Find where the given text appears and provide that cell's center as (x, y) coordinate. 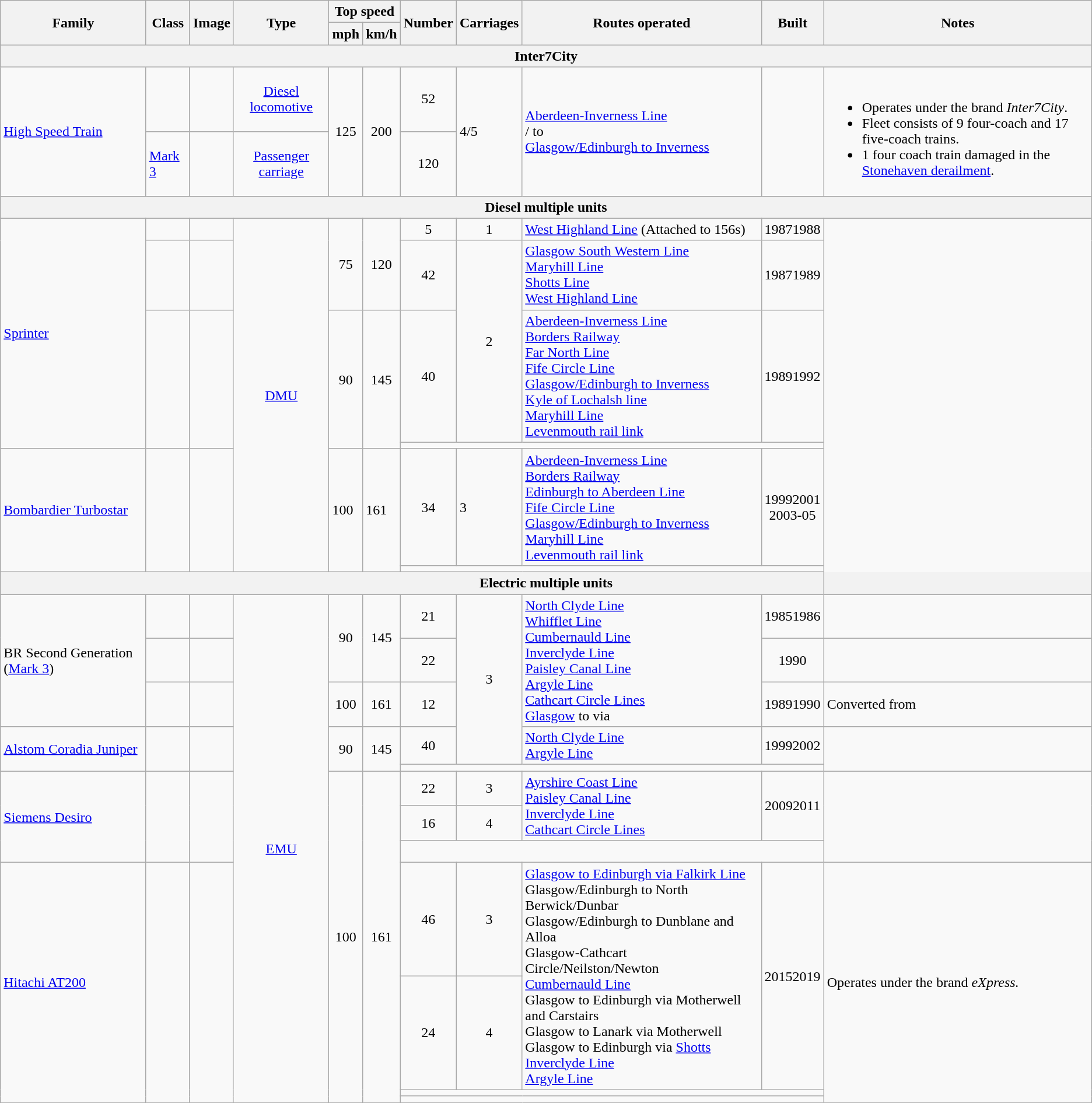
42 (428, 275)
4/5 (489, 132)
5 (428, 229)
2 (489, 341)
19891990 (792, 705)
19871989 (792, 275)
Aberdeen-Inverness LineBorders RailwayEdinburgh to Aberdeen LineFife Circle LineGlasgow/Edinburgh to InvernessMaryhill LineLevenmouth rail link (642, 507)
21 (428, 616)
EMU (281, 848)
46 (428, 919)
km/h (381, 34)
Hitachi AT200 (73, 982)
1990 (792, 660)
Class (168, 23)
BR Second Generation (Mark 3) (73, 660)
Top speed (365, 12)
16 (428, 823)
West Highland Line (Attached to 156s) (642, 229)
Built (792, 23)
Routes operated (642, 23)
mph (346, 34)
North Clyde LineWhifflet LineCumbernauld LineInverclyde LinePaisley Canal LineArgyle LineCathcart Circle LinesGlasgow to via (642, 660)
Inter7City (546, 56)
Passenger carriage (281, 163)
20092011 (792, 806)
Operates under the brand eXpress. (958, 982)
20152019 (792, 976)
Image (211, 23)
DMU (281, 395)
Siemens Desiro (73, 817)
19992002 (792, 745)
North Clyde LineArgyle Line (642, 745)
1 (489, 229)
Carriages (489, 23)
Number (428, 23)
125 (346, 132)
200 (381, 132)
Type (281, 23)
19891992 (792, 376)
Aberdeen-Inverness Line/ to Glasgow/Edinburgh to Inverness (642, 132)
Operates under the brand Inter7City.Fleet consists of 9 four-coach and 17 five-coach trains.1 four coach train damaged in the Stonehaven derailment. (958, 132)
Electric multiple units (546, 583)
199920012003-05 (792, 507)
Sprinter (73, 334)
19871988 (792, 229)
Diesel multiple units (546, 207)
Converted from (958, 705)
Family (73, 23)
High Speed Train (73, 132)
34 (428, 507)
52 (428, 99)
Bombardier Turbostar (73, 510)
19851986 (792, 616)
Glasgow South Western LineMaryhill LineShotts LineWest Highland Line (642, 275)
Notes (958, 23)
24 (428, 1032)
Diesel locomotive (281, 99)
75 (346, 264)
12 (428, 705)
Ayrshire Coast LinePaisley Canal LineInverclyde LineCathcart Circle Lines (642, 806)
Alstom Coradia Juniper (73, 749)
Mark 3 (168, 163)
